Return [x, y] of the center of cell containing provided text 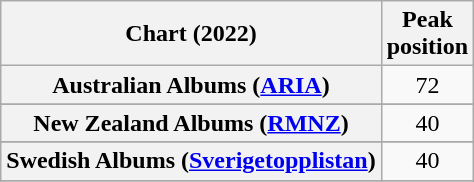
Swedish Albums (Sverigetopplistan) [191, 161]
72 [427, 85]
Chart (2022) [191, 34]
New Zealand Albums (RMNZ) [191, 123]
Australian Albums (ARIA) [191, 85]
Peakposition [427, 34]
